Capture the cell that displays the provided text and extract its (x, y) central coordinate. 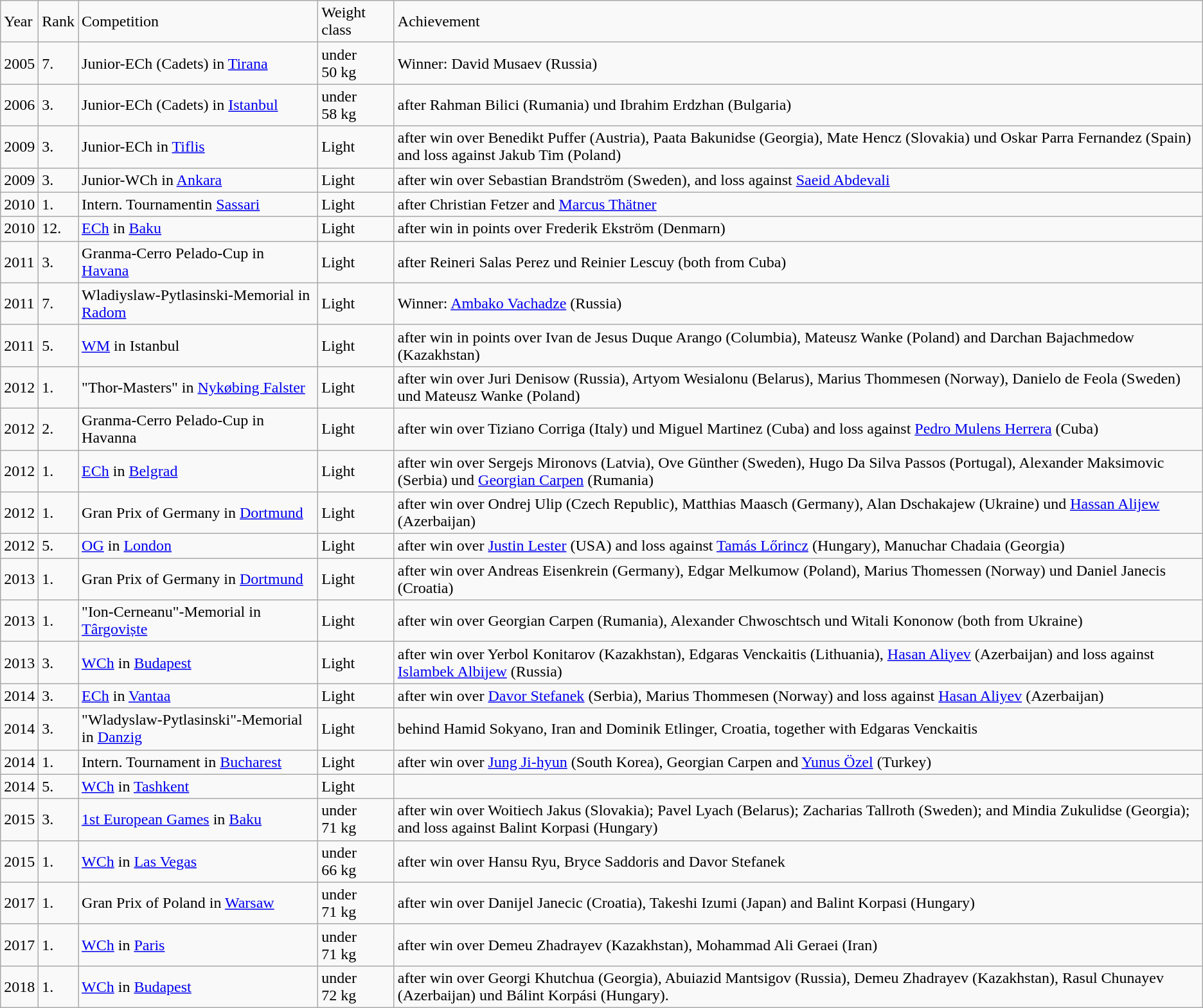
under 50 kg (356, 63)
Junior-WCh in Ankara (198, 180)
after Reineri Salas Perez und Reinier Lescuy (both from Cuba) (798, 262)
after win in points over Frederik Ekström (Denmarn) (798, 229)
after win over Yerbol Konitarov (Kazakhstan), Edgaras Venckaitis (Lithuania), Hasan Aliyev (Azerbaijan) and loss against Islambek Albijew (Russia) (798, 663)
Junior-ECh (Cadets) in Tirana (198, 63)
WCh in Las Vegas (198, 861)
Winner: Ambako Vachadze (Russia) (798, 303)
Intern. Tournamentin Sassari (198, 204)
after win over Hansu Ryu, Bryce Saddoris and Davor Stefanek (798, 861)
after Christian Fetzer and Marcus Thätner (798, 204)
"Thor-Masters" in Nykøbing Falster (198, 387)
Rank (58, 22)
12. (58, 229)
ECh in Baku (198, 229)
under 66 kg (356, 861)
2018 (19, 987)
after win over Juri Denisow (Russia), Artyom Wesialonu (Belarus), Marius Thommesen (Norway), Danielo de Feola (Sweden) und Mateusz Wanke (Poland) (798, 387)
after win over Andreas Eisenkrein (Germany), Edgar Melkumow (Poland), Marius Thomessen (Norway) und Daniel Janecis (Croatia) (798, 579)
ECh in Belgrad (198, 470)
Junior-ECh (Cadets) in Istanbul (198, 105)
under 58 kg (356, 105)
after win over Ondrej Ulip (Czech Republic), Matthias Maasch (Germany), Alan Dschakajew (Ukraine) und Hassan Alijew (Azerbaijan) (798, 513)
Achievement (798, 22)
after win over Danijel Janecic (Croatia), Takeshi Izumi (Japan) and Balint Korpasi (Hungary) (798, 903)
Competition (198, 22)
Granma-Cerro Pelado-Cup in Havanna (198, 429)
2005 (19, 63)
after win over Demeu Zhadrayev (Kazakhstan), Mohammad Ali Geraei (Iran) (798, 944)
after Rahman Bilici (Rumania) und Ibrahim Erdzhan (Bulgaria) (798, 105)
2006 (19, 105)
"Wladyslaw-Pytlasinski"-Memorial in Danzig (198, 729)
Weight class (356, 22)
WM in Istanbul (198, 346)
under 72 kg (356, 987)
Junior-ECh in Tiflis (198, 146)
OG in London (198, 546)
Wladiyslaw-Pytlasinski-Memorial in Radom (198, 303)
Granma-Cerro Pelado-Cup in Havana (198, 262)
WCh in Paris (198, 944)
after win over Tiziano Corriga (Italy) und Miguel Martinez (Cuba) and loss against Pedro Mulens Herrera (Cuba) (798, 429)
ECh in Vantaa (198, 696)
Intern. Tournament in Bucharest (198, 762)
after win over Jung Ji-hyun (South Korea), Georgian Carpen and Yunus Özel (Turkey) (798, 762)
Year (19, 22)
"Ion-Cerneanu"-Memorial in Târgoviște (198, 621)
WCh in Tashkent (198, 786)
behind Hamid Sokyano, Iran and Dominik Etlinger, Croatia, together with Edgaras Venckaitis (798, 729)
after win over Sebastian Brandström (Sweden), and loss against Saeid Abdevali (798, 180)
after win over Davor Stefanek (Serbia), Marius Thommesen (Norway) and loss against Hasan Aliyev (Azerbaijan) (798, 696)
after win over Georgian Carpen (Rumania), Alexander Chwoschtsch und Witali Kononow (both from Ukraine) (798, 621)
2. (58, 429)
1st European Games in Baku (198, 820)
Winner: David Musaev (Russia) (798, 63)
after win in points over Ivan de Jesus Duque Arango (Columbia), Mateusz Wanke (Poland) and Darchan Bajachmedow (Kazakhstan) (798, 346)
after win over Justin Lester (USA) and loss against Tamás Lőrincz (Hungary), Manuchar Chadaia (Georgia) (798, 546)
Gran Prix of Poland in Warsaw (198, 903)
